Output the (x, y) coordinate of the center of the cell containing the given text.  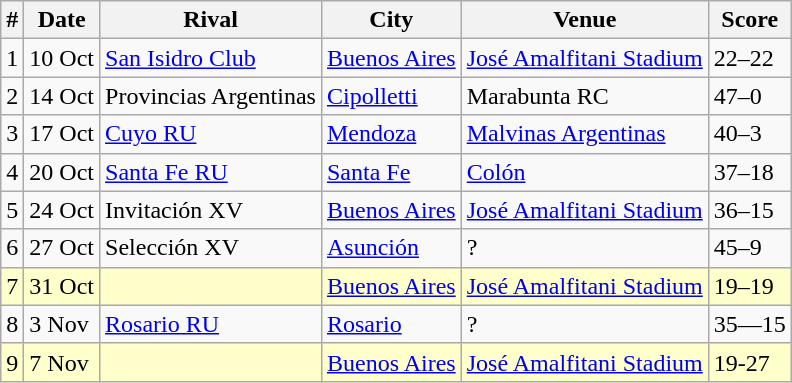
Cipolletti (391, 96)
Provincias Argentinas (211, 96)
City (391, 20)
# (12, 20)
7 (12, 286)
San Isidro Club (211, 58)
Invitación XV (211, 210)
19–19 (750, 286)
Date (62, 20)
20 Oct (62, 172)
Santa Fe (391, 172)
Selección XV (211, 248)
2 (12, 96)
Marabunta RC (584, 96)
Malvinas Argentinas (584, 134)
36–15 (750, 210)
5 (12, 210)
Venue (584, 20)
Rosario RU (211, 324)
4 (12, 172)
Santa Fe RU (211, 172)
37–18 (750, 172)
3 (12, 134)
Rival (211, 20)
17 Oct (62, 134)
6 (12, 248)
47–0 (750, 96)
Score (750, 20)
10 Oct (62, 58)
Asunción (391, 248)
35—15 (750, 324)
Colón (584, 172)
31 Oct (62, 286)
24 Oct (62, 210)
8 (12, 324)
3 Nov (62, 324)
19-27 (750, 362)
40–3 (750, 134)
7 Nov (62, 362)
9 (12, 362)
45–9 (750, 248)
14 Oct (62, 96)
1 (12, 58)
22–22 (750, 58)
27 Oct (62, 248)
Mendoza (391, 134)
Rosario (391, 324)
Cuyo RU (211, 134)
